Return (x, y) of the center of cell containing provided text 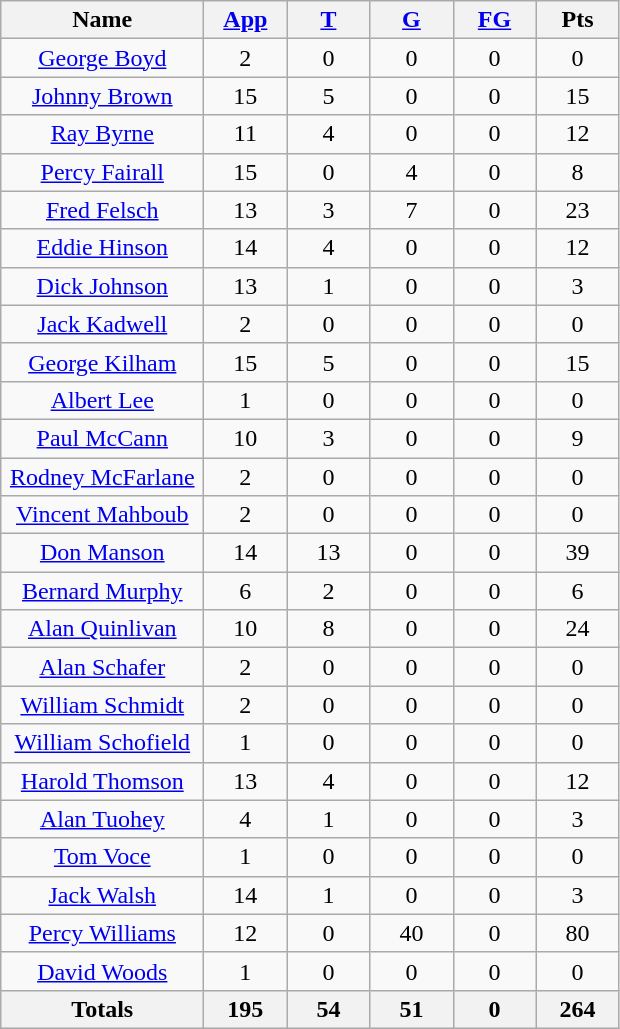
Tom Voce (102, 857)
David Woods (102, 971)
Name (102, 20)
Johnny Brown (102, 96)
80 (578, 933)
24 (578, 629)
Pts (578, 20)
Jack Walsh (102, 895)
9 (578, 438)
54 (328, 1009)
App (246, 20)
Jack Kadwell (102, 324)
39 (578, 553)
Ray Byrne (102, 134)
Rodney McFarlane (102, 477)
Dick Johnson (102, 286)
11 (246, 134)
264 (578, 1009)
Harold Thomson (102, 781)
Totals (102, 1009)
Paul McCann (102, 438)
Eddie Hinson (102, 248)
T (328, 20)
23 (578, 210)
Bernard Murphy (102, 591)
Albert Lee (102, 400)
51 (412, 1009)
Alan Tuohey (102, 819)
Percy Williams (102, 933)
7 (412, 210)
George Boyd (102, 58)
William Schofield (102, 743)
Don Manson (102, 553)
Alan Schafer (102, 667)
William Schmidt (102, 705)
Fred Felsch (102, 210)
Percy Fairall (102, 172)
195 (246, 1009)
FG (494, 20)
40 (412, 933)
George Kilham (102, 362)
Alan Quinlivan (102, 629)
G (412, 20)
Vincent Mahboub (102, 515)
